Find where the given text appears and provide that cell's center as (X, Y) coordinate. 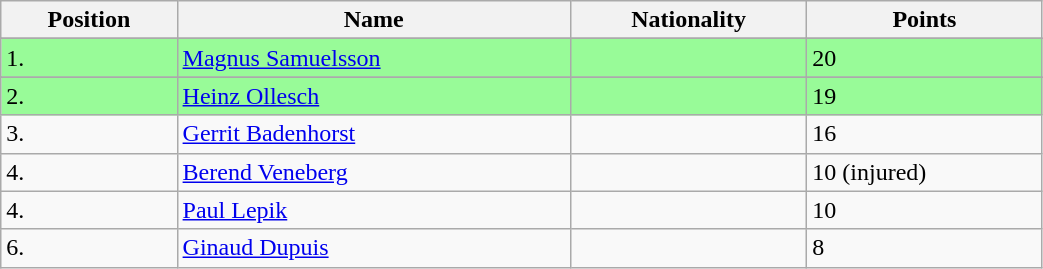
20 (924, 58)
8 (924, 248)
16 (924, 134)
Heinz Ollesch (374, 96)
Ginaud Dupuis (374, 248)
19 (924, 96)
Magnus Samuelsson (374, 58)
10 (924, 210)
Points (924, 20)
Nationality (688, 20)
6. (89, 248)
Berend Veneberg (374, 172)
3. (89, 134)
2. (89, 96)
Name (374, 20)
Position (89, 20)
Paul Lepik (374, 210)
Gerrit Badenhorst (374, 134)
1. (89, 58)
10 (injured) (924, 172)
